Find where the given text appears and provide that cell's center as [X, Y] coordinate. 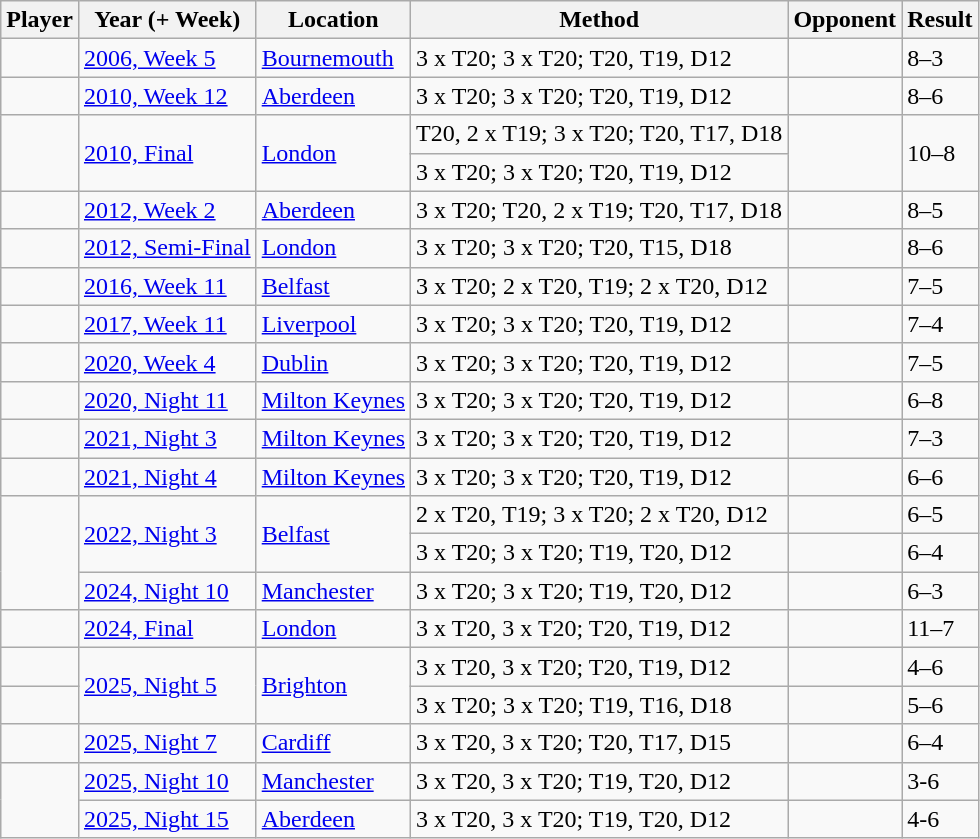
2025, Night 10 [167, 781]
2021, Night 4 [167, 477]
Brighton [333, 686]
T20, 2 x T19; 3 x T20; T20, T17, D18 [600, 134]
Bournemouth [333, 58]
2016, Week 11 [167, 286]
11–7 [940, 629]
2024, Night 10 [167, 591]
Year (+ Week) [167, 20]
8–5 [940, 210]
3 x T20; 3 x T20; T19, T16, D18 [600, 705]
Result [940, 20]
6–3 [940, 591]
8–3 [940, 58]
2017, Week 11 [167, 324]
2022, Night 3 [167, 534]
3-6 [940, 781]
6–5 [940, 515]
10–8 [940, 153]
2025, Night 15 [167, 819]
4–6 [940, 667]
6–6 [940, 477]
6–8 [940, 400]
2025, Night 7 [167, 743]
7–4 [940, 324]
2025, Night 5 [167, 686]
Location [333, 20]
Opponent [845, 20]
5–6 [940, 705]
2021, Night 3 [167, 438]
Method [600, 20]
2012, Semi-Final [167, 248]
2010, Week 12 [167, 96]
Liverpool [333, 324]
2012, Week 2 [167, 210]
2020, Week 4 [167, 362]
2 x T20, T19; 3 x T20; 2 x T20, D12 [600, 515]
2020, Night 11 [167, 400]
2010, Final [167, 153]
2006, Week 5 [167, 58]
3 x T20; 3 x T20; T20, T15, D18 [600, 248]
2024, Final [167, 629]
Dublin [333, 362]
3 x T20, 3 x T20; T20, T17, D15 [600, 743]
Cardiff [333, 743]
3 x T20; T20, 2 x T19; T20, T17, D18 [600, 210]
3 x T20; 2 x T20, T19; 2 x T20, D12 [600, 286]
4-6 [940, 819]
7–3 [940, 438]
Player [40, 20]
